Return [X, Y] of the center of cell containing provided text 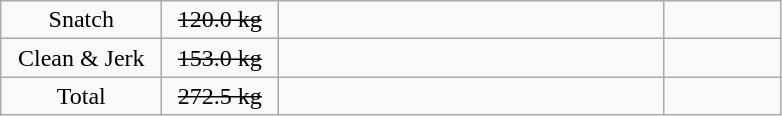
153.0 kg [220, 58]
120.0 kg [220, 20]
272.5 kg [220, 96]
Total [82, 96]
Clean & Jerk [82, 58]
Snatch [82, 20]
